Provide the (X, Y) coordinate of the cell's center where the given text is located.  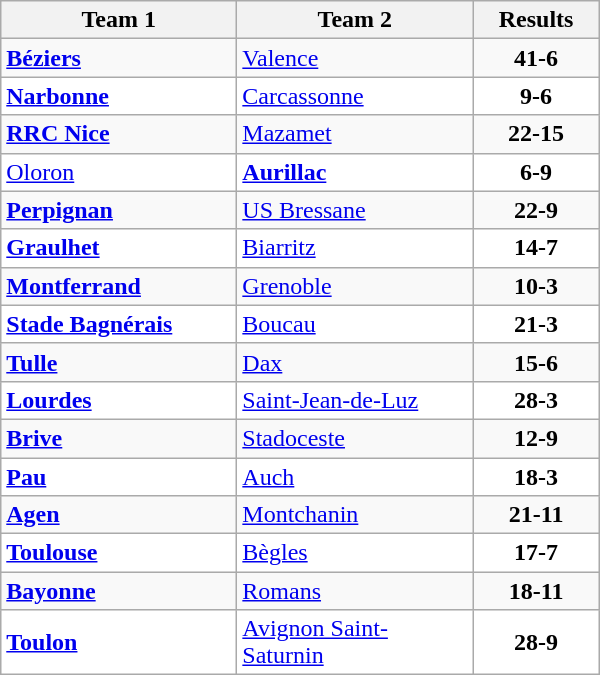
Romans (355, 591)
15-6 (536, 362)
6-9 (536, 172)
Brive (119, 438)
Carcassonne (355, 96)
Avignon Saint-Saturnin (355, 642)
Montferrand (119, 286)
Graulhet (119, 248)
Stadoceste (355, 438)
10-3 (536, 286)
17-7 (536, 553)
21-3 (536, 324)
21-11 (536, 515)
41-6 (536, 58)
Grenoble (355, 286)
18-11 (536, 591)
28-9 (536, 642)
22-9 (536, 210)
22-15 (536, 134)
28-3 (536, 400)
Auch (355, 477)
Team 1 (119, 20)
Saint-Jean-de-Luz (355, 400)
Bayonne (119, 591)
Results (536, 20)
14-7 (536, 248)
9-6 (536, 96)
Béziers (119, 58)
Biarritz (355, 248)
Valence (355, 58)
Toulon (119, 642)
US Bressane (355, 210)
Boucau (355, 324)
Stade Bagnérais (119, 324)
RRC Nice (119, 134)
Toulouse (119, 553)
Lourdes (119, 400)
Montchanin (355, 515)
Bègles (355, 553)
Tulle (119, 362)
18-3 (536, 477)
Agen (119, 515)
Aurillac (355, 172)
Team 2 (355, 20)
Pau (119, 477)
Narbonne (119, 96)
Perpignan (119, 210)
Dax (355, 362)
Mazamet (355, 134)
Oloron (119, 172)
12-9 (536, 438)
